Find where the given text appears and provide that cell's center as (x, y) coordinate. 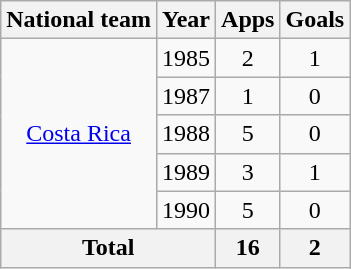
Apps (248, 20)
1985 (186, 58)
1987 (186, 96)
Goals (315, 20)
3 (248, 172)
1988 (186, 134)
1990 (186, 210)
Costa Rica (79, 134)
1989 (186, 172)
Year (186, 20)
National team (79, 20)
Total (108, 248)
16 (248, 248)
